Pinpoint the cell where the given text exists, returning its [X, Y] midpoint coordinate. 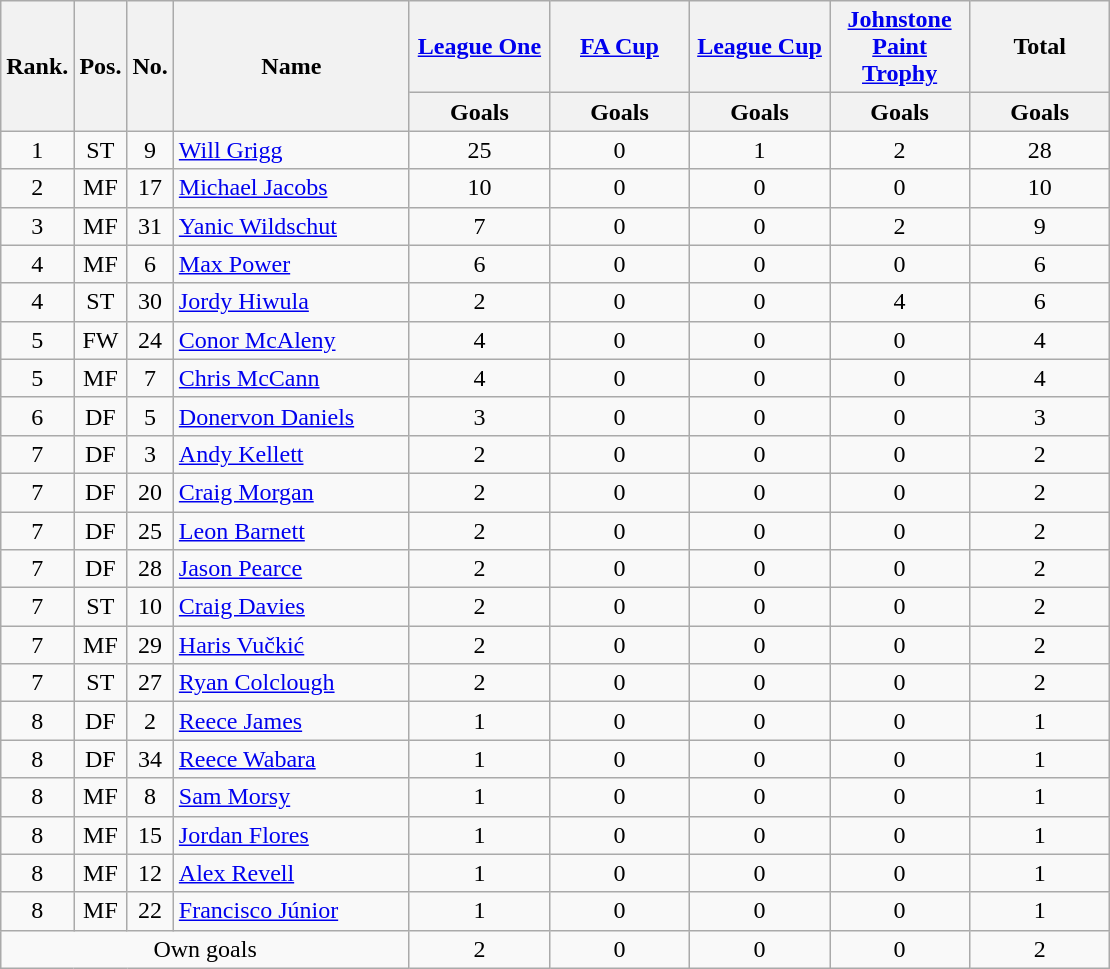
Craig Davies [291, 607]
Reece Wabara [291, 759]
31 [150, 226]
Max Power [291, 264]
27 [150, 683]
Name [291, 66]
Francisco Júnior [291, 911]
League Cup [760, 47]
29 [150, 645]
Craig Morgan [291, 492]
Donervon Daniels [291, 416]
20 [150, 492]
Ryan Colclough [291, 683]
FW [100, 340]
Own goals [206, 949]
Reece James [291, 721]
Total [1040, 47]
17 [150, 188]
Yanic Wildschut [291, 226]
Haris Vučkić [291, 645]
Chris McCann [291, 378]
Michael Jacobs [291, 188]
Conor McAleny [291, 340]
Jason Pearce [291, 569]
15 [150, 835]
24 [150, 340]
Rank. [38, 66]
34 [150, 759]
Pos. [100, 66]
Jordy Hiwula [291, 302]
League One [479, 47]
Will Grigg [291, 150]
Johnstone Paint Trophy [900, 47]
Alex Revell [291, 873]
12 [150, 873]
FA Cup [619, 47]
Leon Barnett [291, 531]
Andy Kellett [291, 454]
22 [150, 911]
No. [150, 66]
Sam Morsy [291, 797]
30 [150, 302]
Jordan Flores [291, 835]
